Output the (x, y) coordinate of the center of the cell containing the given text.  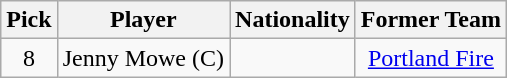
Nationality (293, 20)
Player (143, 20)
Former Team (430, 20)
Jenny Mowe (C) (143, 58)
Pick (29, 20)
Portland Fire (430, 58)
8 (29, 58)
